Return [X, Y] of the center of cell containing provided text 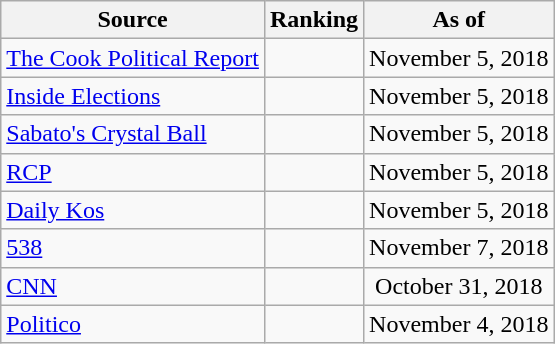
Sabato's Crystal Ball [133, 134]
Ranking [314, 20]
November 7, 2018 [459, 248]
538 [133, 248]
Source [133, 20]
Politico [133, 324]
RCP [133, 172]
The Cook Political Report [133, 58]
October 31, 2018 [459, 286]
As of [459, 20]
November 4, 2018 [459, 324]
Inside Elections [133, 96]
Daily Kos [133, 210]
CNN [133, 286]
